Pinpoint the cell where the given text exists, returning its [X, Y] midpoint coordinate. 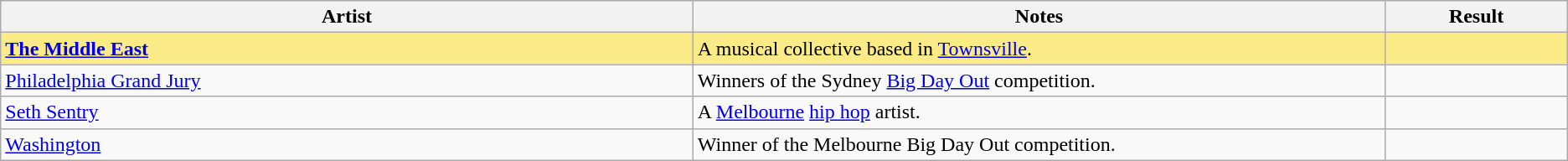
Winners of the Sydney Big Day Out competition. [1039, 80]
Philadelphia Grand Jury [347, 80]
A Melbourne hip hop artist. [1039, 112]
The Middle East [347, 49]
Notes [1039, 17]
Result [1477, 17]
Artist [347, 17]
Seth Sentry [347, 112]
Washington [347, 144]
A musical collective based in Townsville. [1039, 49]
Winner of the Melbourne Big Day Out competition. [1039, 144]
